Return (x, y) of the center of cell containing provided text 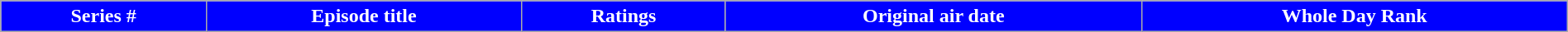
Original air date (933, 16)
Ratings (624, 16)
Episode title (364, 16)
Series # (104, 16)
Whole Day Rank (1355, 16)
